Extract the (X, Y) coordinate from the center of the cell holding the provided text.  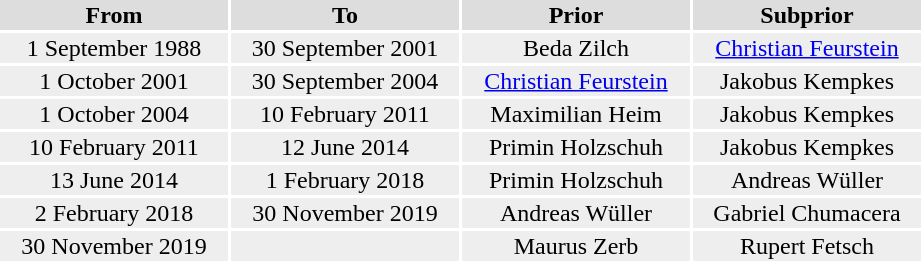
Prior (576, 15)
Maximilian Heim (576, 114)
To (345, 15)
12 June 2014 (345, 147)
13 June 2014 (114, 180)
30 September 2001 (345, 48)
Beda Zilch (576, 48)
1 October 2004 (114, 114)
Subprior (807, 15)
Gabriel Chumacera (807, 213)
30 September 2004 (345, 81)
Maurus Zerb (576, 246)
1 September 1988 (114, 48)
Rupert Fetsch (807, 246)
2 February 2018 (114, 213)
1 October 2001 (114, 81)
1 February 2018 (345, 180)
From (114, 15)
